Determine the (x, y) coordinate at the center of the cell enclosing the given text.  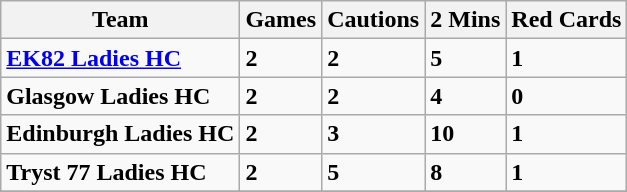
Team (120, 20)
0 (566, 96)
4 (466, 96)
3 (374, 134)
Cautions (374, 20)
10 (466, 134)
2 Mins (466, 20)
Red Cards (566, 20)
Games (281, 20)
Glasgow Ladies HC (120, 96)
8 (466, 172)
Edinburgh Ladies HC (120, 134)
Tryst 77 Ladies HC (120, 172)
EK82 Ladies HC (120, 58)
